Locate the cell with the specified text and output its [X, Y] center coordinate. 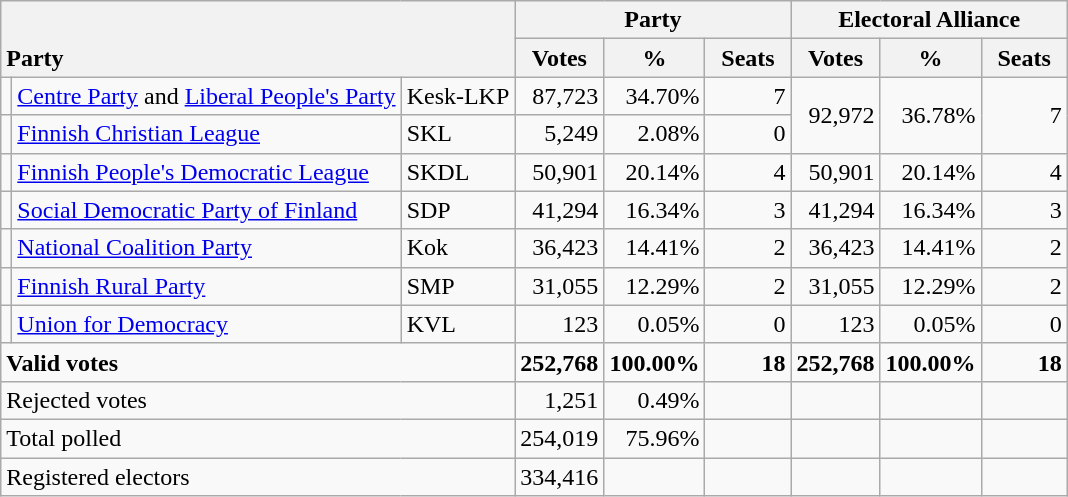
334,416 [560, 477]
87,723 [560, 96]
Registered electors [258, 477]
Valid votes [258, 362]
2.08% [654, 134]
Centre Party and Liberal People's Party [206, 96]
254,019 [560, 438]
KVL [458, 324]
SKDL [458, 172]
Finnish Christian League [206, 134]
National Coalition Party [206, 248]
75.96% [654, 438]
Finnish People's Democratic League [206, 172]
92,972 [836, 115]
SMP [458, 286]
Union for Democracy [206, 324]
Rejected votes [258, 400]
Electoral Alliance [929, 20]
Kok [458, 248]
Finnish Rural Party [206, 286]
34.70% [654, 96]
0.49% [654, 400]
SDP [458, 210]
Total polled [258, 438]
1,251 [560, 400]
SKL [458, 134]
5,249 [560, 134]
Social Democratic Party of Finland [206, 210]
Kesk-LKP [458, 96]
36.78% [930, 115]
